Provide the [X, Y] coordinate of the cell's center where the given text is located.  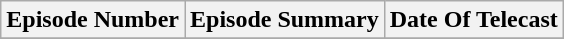
Episode Number [93, 20]
Episode Summary [284, 20]
Date Of Telecast [474, 20]
